Output the [X, Y] coordinate of the center of the cell containing the given text.  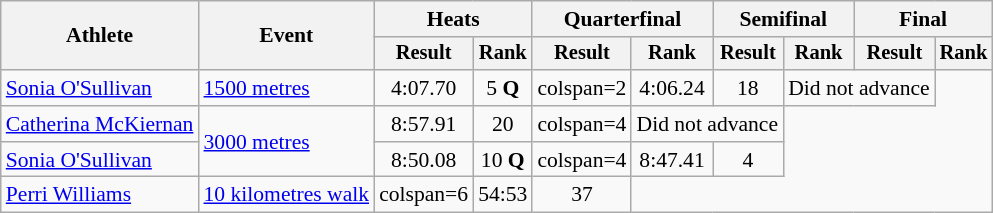
Perri Williams [100, 195]
8:57.91 [424, 124]
3000 metres [286, 142]
4:06.24 [672, 88]
Semifinal [784, 19]
colspan=2 [582, 88]
18 [748, 88]
8:50.08 [424, 160]
1500 metres [286, 88]
4:07.70 [424, 88]
Event [286, 36]
5 Q [502, 88]
10 kilometres walk [286, 195]
54:53 [502, 195]
Final [923, 19]
colspan=6 [424, 195]
Quarterfinal [622, 19]
8:47.41 [672, 160]
20 [502, 124]
4 [748, 160]
Athlete [100, 36]
Catherina McKiernan [100, 124]
37 [582, 195]
Heats [453, 19]
10 Q [502, 160]
